Extract the (X, Y) coordinate from the center of the cell holding the provided text.  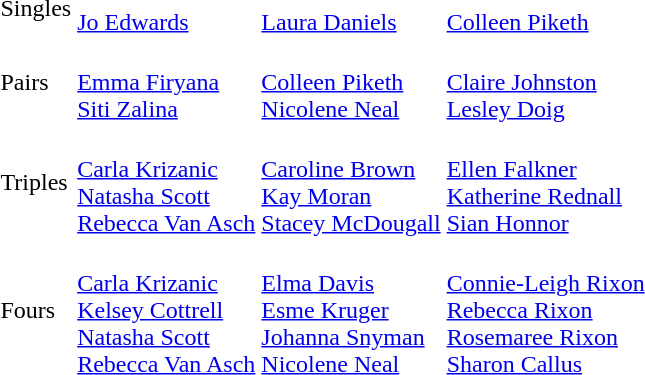
Emma FiryanaSiti Zalina (166, 82)
Carla KrizanicNatasha ScottRebecca Van Asch (166, 182)
Caroline BrownKay MoranStacey McDougall (351, 182)
Colleen PikethNicolene Neal (351, 82)
